Identify which cell holds the provided text, then report its (X, Y) central coordinate. 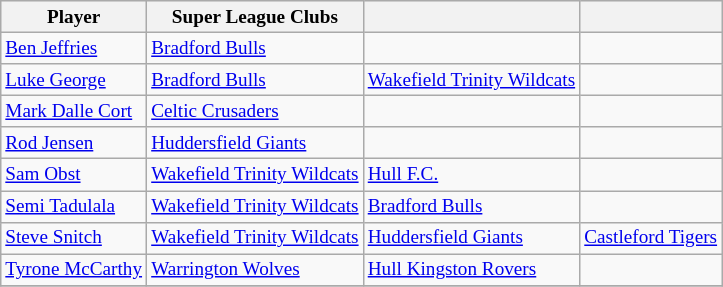
Super League Clubs (256, 17)
Mark Dalle Cort (74, 111)
Hull F.C. (472, 175)
Sam Obst (74, 175)
Hull Kingston Rovers (472, 270)
Player (74, 17)
Castleford Tigers (651, 238)
Celtic Crusaders (256, 111)
Semi Tadulala (74, 206)
Ben Jeffries (74, 48)
Rod Jensen (74, 143)
Steve Snitch (74, 238)
Warrington Wolves (256, 270)
Luke George (74, 80)
Tyrone McCarthy (74, 270)
